Output the (X, Y) coordinate of the center of the cell containing the given text.  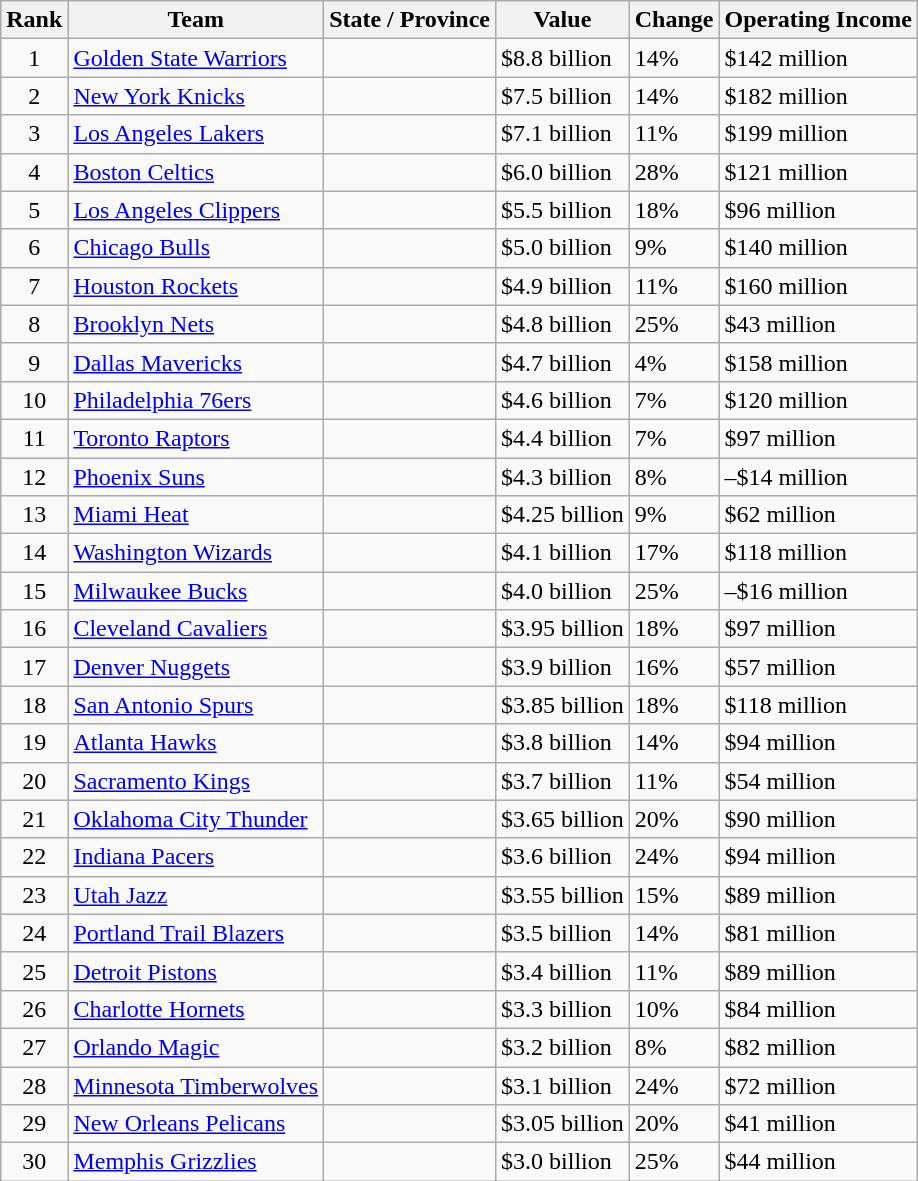
$121 million (818, 172)
$3.55 billion (563, 895)
16 (34, 629)
5 (34, 210)
29 (34, 1124)
$3.95 billion (563, 629)
Portland Trail Blazers (196, 933)
$4.7 billion (563, 362)
$6.0 billion (563, 172)
Operating Income (818, 20)
$84 million (818, 1009)
Change (674, 20)
$44 million (818, 1162)
Denver Nuggets (196, 667)
Brooklyn Nets (196, 324)
Sacramento Kings (196, 781)
Houston Rockets (196, 286)
30 (34, 1162)
Golden State Warriors (196, 58)
11 (34, 438)
Los Angeles Clippers (196, 210)
$4.6 billion (563, 400)
$120 million (818, 400)
$96 million (818, 210)
San Antonio Spurs (196, 705)
$158 million (818, 362)
$4.3 billion (563, 477)
27 (34, 1047)
Milwaukee Bucks (196, 591)
Indiana Pacers (196, 857)
28% (674, 172)
–$14 million (818, 477)
$3.5 billion (563, 933)
Minnesota Timberwolves (196, 1085)
Miami Heat (196, 515)
Rank (34, 20)
$4.25 billion (563, 515)
$3.6 billion (563, 857)
Phoenix Suns (196, 477)
Toronto Raptors (196, 438)
14 (34, 553)
Atlanta Hawks (196, 743)
$5.0 billion (563, 248)
State / Province (410, 20)
$3.65 billion (563, 819)
$8.8 billion (563, 58)
Memphis Grizzlies (196, 1162)
26 (34, 1009)
Detroit Pistons (196, 971)
13 (34, 515)
Utah Jazz (196, 895)
$160 million (818, 286)
Cleveland Cavaliers (196, 629)
Washington Wizards (196, 553)
$54 million (818, 781)
$3.0 billion (563, 1162)
Charlotte Hornets (196, 1009)
7 (34, 286)
$81 million (818, 933)
28 (34, 1085)
Team (196, 20)
$3.7 billion (563, 781)
10 (34, 400)
$3.05 billion (563, 1124)
Dallas Mavericks (196, 362)
25 (34, 971)
$3.9 billion (563, 667)
18 (34, 705)
$7.1 billion (563, 134)
15 (34, 591)
21 (34, 819)
15% (674, 895)
$7.5 billion (563, 96)
$4.8 billion (563, 324)
$4.1 billion (563, 553)
$82 million (818, 1047)
Orlando Magic (196, 1047)
–$16 million (818, 591)
$62 million (818, 515)
10% (674, 1009)
22 (34, 857)
$3.85 billion (563, 705)
New York Knicks (196, 96)
$43 million (818, 324)
4% (674, 362)
19 (34, 743)
4 (34, 172)
$4.9 billion (563, 286)
$140 million (818, 248)
$182 million (818, 96)
17% (674, 553)
$142 million (818, 58)
12 (34, 477)
$3.8 billion (563, 743)
$41 million (818, 1124)
Philadelphia 76ers (196, 400)
23 (34, 895)
24 (34, 933)
New Orleans Pelicans (196, 1124)
9 (34, 362)
$57 million (818, 667)
$3.4 billion (563, 971)
Chicago Bulls (196, 248)
$4.4 billion (563, 438)
$199 million (818, 134)
$5.5 billion (563, 210)
Boston Celtics (196, 172)
8 (34, 324)
2 (34, 96)
$3.3 billion (563, 1009)
$72 million (818, 1085)
$3.1 billion (563, 1085)
Value (563, 20)
Los Angeles Lakers (196, 134)
16% (674, 667)
3 (34, 134)
$3.2 billion (563, 1047)
$4.0 billion (563, 591)
17 (34, 667)
1 (34, 58)
6 (34, 248)
$90 million (818, 819)
Oklahoma City Thunder (196, 819)
20 (34, 781)
